Extract the [X, Y] coordinate from the center of the cell holding the provided text.  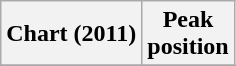
Peakposition [188, 34]
Chart (2011) [72, 34]
